Capture the cell that displays the provided text and extract its (x, y) central coordinate. 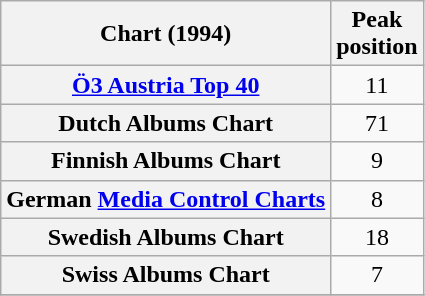
Dutch Albums Chart (166, 123)
8 (377, 199)
Swedish Albums Chart (166, 237)
Finnish Albums Chart (166, 161)
Peakposition (377, 34)
11 (377, 85)
9 (377, 161)
Chart (1994) (166, 34)
Ö3 Austria Top 40 (166, 85)
German Media Control Charts (166, 199)
71 (377, 123)
7 (377, 275)
Swiss Albums Chart (166, 275)
18 (377, 237)
